Search for the cell housing the specified text and yield its (X, Y) center coordinate. 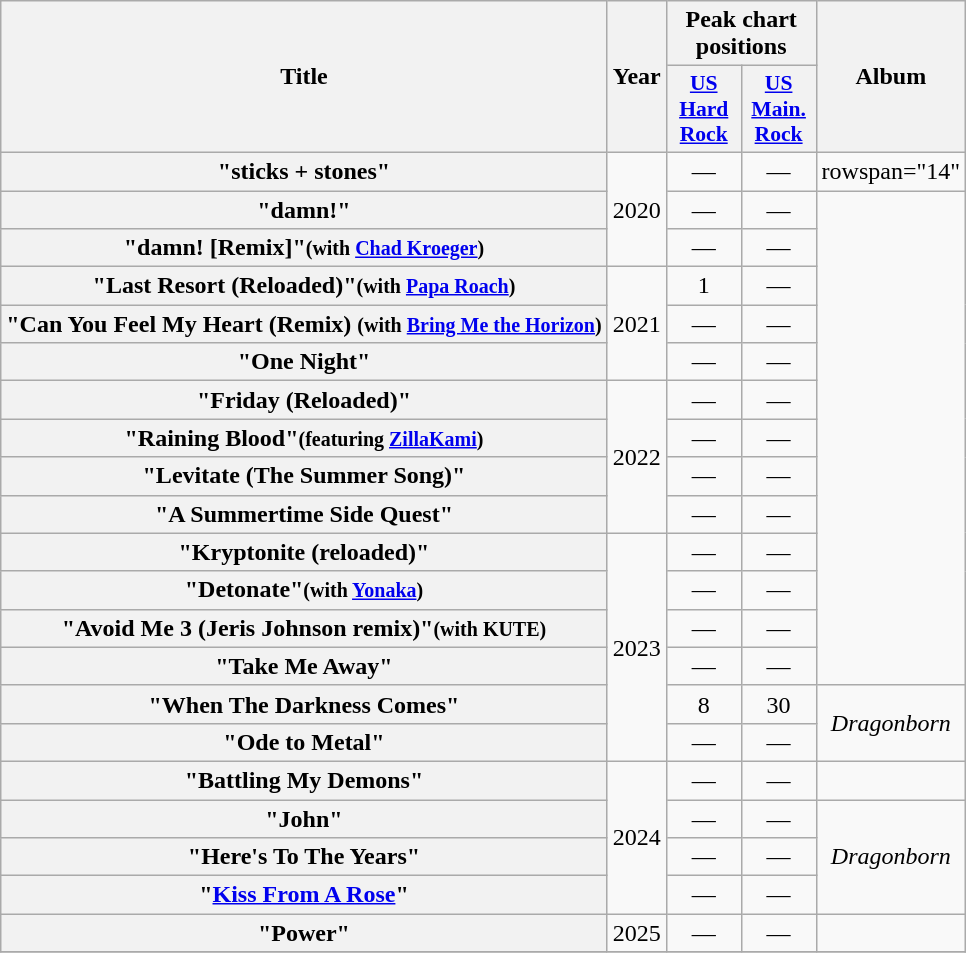
"John" (304, 819)
"Friday (Reloaded)" (304, 400)
"damn! [Remix]"(with Chad Kroeger) (304, 248)
"One Night" (304, 362)
USMain.Rock (778, 110)
2020 (636, 209)
"sticks + stones" (304, 171)
Album (891, 77)
"Here's To The Years" (304, 857)
"Kiss From A Rose" (304, 895)
2022 (636, 457)
2024 (636, 837)
"A Summertime Side Quest" (304, 514)
2025 (636, 933)
"Raining Blood"(featuring ZillaKami) (304, 438)
Peak chart positions (741, 34)
"Last Resort (Reloaded)"(with Papa Roach) (304, 286)
rowspan="14" (891, 171)
"When The Darkness Comes" (304, 704)
1 (704, 286)
"Ode to Metal" (304, 742)
"Power" (304, 933)
2021 (636, 324)
Year (636, 77)
"Detonate"(with Yonaka) (304, 590)
"Can You Feel My Heart (Remix) (with Bring Me the Horizon) (304, 324)
US Hard Rock (704, 110)
Title (304, 77)
"Take Me Away" (304, 666)
"Avoid Me 3 (Jeris Johnson remix)"(with KUTE) (304, 628)
"Battling My Demons" (304, 780)
"Kryptonite (reloaded)" (304, 552)
"damn!" (304, 209)
8 (704, 704)
"Levitate (The Summer Song)" (304, 476)
30 (778, 704)
2023 (636, 647)
